Return the (x, y) coordinate for the center point of the cell that contains the specified text.  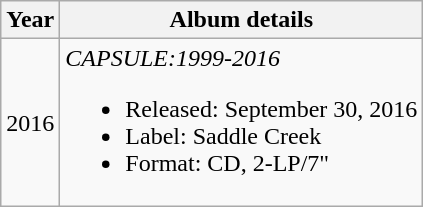
CAPSULE:1999-2016Released: September 30, 2016Label: Saddle Creek Format: CD, 2-LP/7" (242, 122)
Album details (242, 20)
2016 (30, 122)
Year (30, 20)
